Locate the cell with the specified text and output its [x, y] center coordinate. 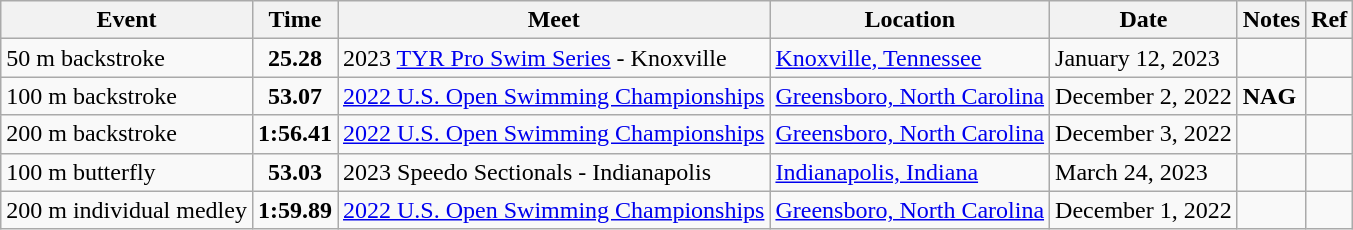
2023 TYR Pro Swim Series - Knoxville [554, 58]
Indianapolis, Indiana [910, 172]
53.07 [294, 96]
Location [910, 20]
1:59.89 [294, 210]
Meet [554, 20]
Time [294, 20]
50 m backstroke [127, 58]
January 12, 2023 [1144, 58]
Event [127, 20]
2023 Speedo Sectionals - Indianapolis [554, 172]
25.28 [294, 58]
200 m individual medley [127, 210]
100 m backstroke [127, 96]
Notes [1271, 20]
200 m backstroke [127, 134]
53.03 [294, 172]
Date [1144, 20]
March 24, 2023 [1144, 172]
100 m butterfly [127, 172]
December 2, 2022 [1144, 96]
December 1, 2022 [1144, 210]
December 3, 2022 [1144, 134]
Ref [1330, 20]
NAG [1271, 96]
1:56.41 [294, 134]
Knoxville, Tennessee [910, 58]
